Return the [X, Y] coordinate for the center point of the cell that contains the specified text.  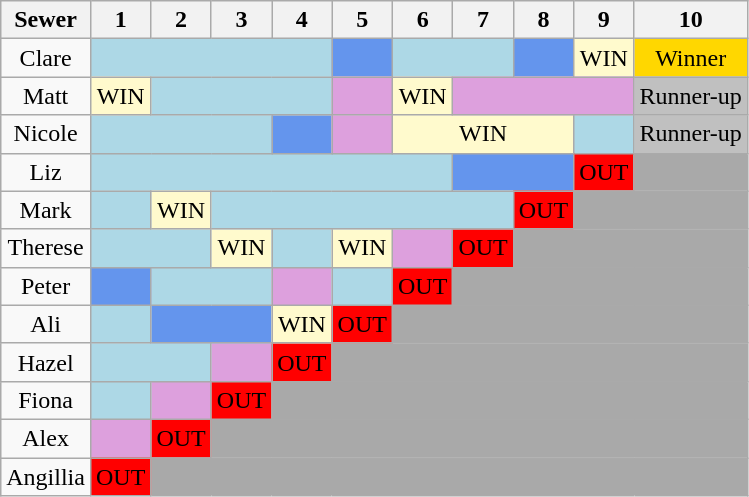
1 [120, 20]
5 [362, 20]
Alex [46, 438]
7 [483, 20]
Sewer [46, 20]
4 [302, 20]
Peter [46, 286]
9 [604, 20]
Matt [46, 96]
Ali [46, 324]
Nicole [46, 134]
8 [543, 20]
Therese [46, 248]
3 [241, 20]
Angillia [46, 477]
6 [422, 20]
Liz [46, 172]
Fiona [46, 400]
10 [690, 20]
Winner [690, 58]
Clare [46, 58]
Hazel [46, 362]
2 [181, 20]
Mark [46, 210]
